Pinpoint the cell where the given text exists, returning its (x, y) midpoint coordinate. 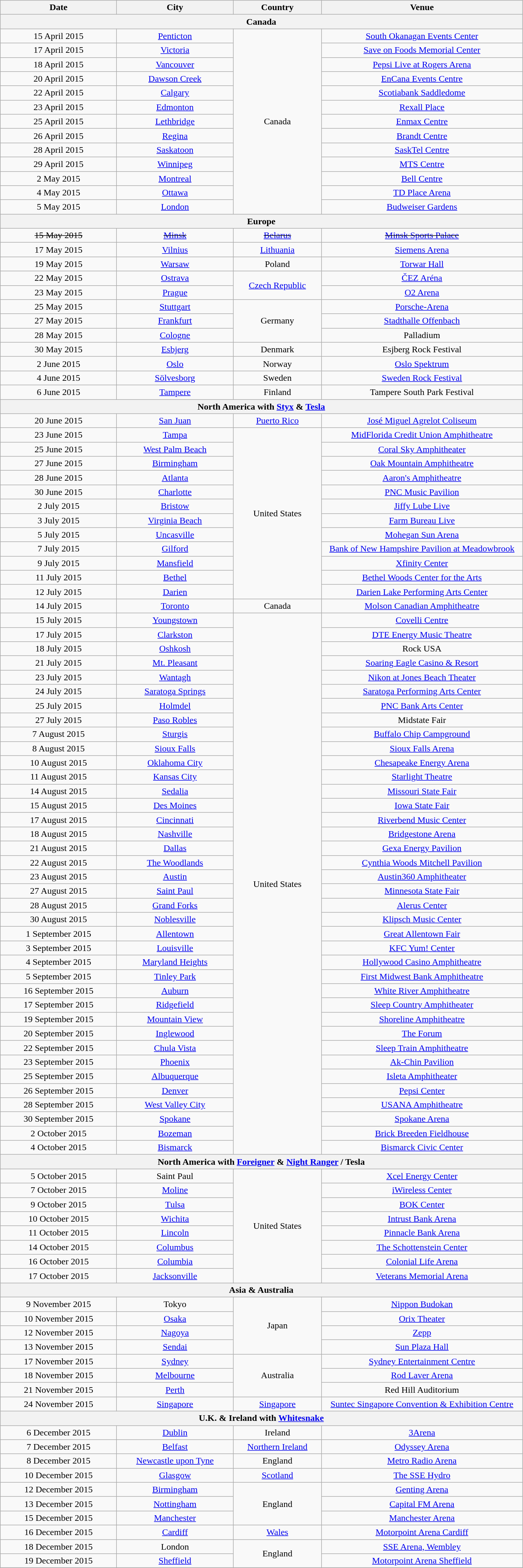
Scotiabank Saddledome (422, 93)
7 December 2015 (58, 1447)
Starlight Theatre (422, 777)
Riverbend Music Center (422, 820)
23 June 2015 (58, 435)
17 November 2015 (58, 1361)
Sweden Rock Festival (422, 378)
Montreal (175, 179)
Buffalo Chip Campground (422, 734)
Bismarck Civic Center (422, 1148)
Sioux Falls Arena (422, 748)
PNC Bank Arts Center (422, 706)
8 August 2015 (58, 748)
21 November 2015 (58, 1390)
Penticton (175, 36)
BOK Center (422, 1204)
Hollywood Casino Amphitheatre (422, 962)
Isleta Amphitheater (422, 1076)
3Arena (422, 1432)
Covelli Centre (422, 620)
22 September 2015 (58, 1048)
Molson Canadian Amphitheatre (422, 606)
Rexall Place (422, 107)
20 September 2015 (58, 1033)
Soaring Eagle Casino & Resort (422, 663)
U.K. & Ireland with Whitesnake (261, 1418)
24 November 2015 (58, 1404)
Japan (277, 1325)
29 April 2015 (58, 164)
Spokane (175, 1119)
Minnesota State Fair (422, 891)
Glasgow (175, 1475)
O2 Arena (422, 292)
15 April 2015 (58, 36)
Bismarck (175, 1148)
Sleep Country Amphitheater (422, 1005)
Chula Vista (175, 1048)
Austin (175, 877)
Minsk (175, 235)
Phoenix (175, 1062)
Uncasville (175, 535)
Save on Foods Memorial Center (422, 50)
10 August 2015 (58, 763)
Columbus (175, 1247)
Cologne (175, 335)
Europe (261, 221)
Wales (277, 1532)
Great Allentown Fair (422, 934)
Stuttgart (175, 307)
The Woodlands (175, 862)
Pepsi Center (422, 1091)
Darien Lake Performing Arts Center (422, 592)
Venue (422, 7)
14 October 2015 (58, 1247)
Spokane Arena (422, 1119)
19 December 2015 (58, 1561)
12 July 2015 (58, 592)
Northern Ireland (277, 1447)
Kansas City (175, 777)
Xfinity Center (422, 563)
Midstate Fair (422, 720)
Capital FM Arena (422, 1504)
Denver (175, 1091)
Motorpoint Arena Cardiff (422, 1532)
18 December 2015 (58, 1547)
4 October 2015 (58, 1148)
Genting Arena (422, 1489)
27 July 2015 (58, 720)
Norway (277, 364)
26 April 2015 (58, 136)
Veterans Memorial Arena (422, 1276)
Virginia Beach (175, 520)
Poland (277, 264)
17 May 2015 (58, 250)
MidFlorida Credit Union Amphitheatre (422, 435)
Gilford (175, 549)
28 September 2015 (58, 1105)
Tampa (175, 435)
Sun Plaza Hall (422, 1347)
18 November 2015 (58, 1376)
Chesapeake Energy Arena (422, 763)
Czech Republic (277, 285)
5 July 2015 (58, 535)
West Palm Beach (175, 449)
Bethel Woods Center for the Arts (422, 577)
Youngstown (175, 620)
Regina (175, 136)
21 July 2015 (58, 663)
Asia & Australia (261, 1290)
Sydney Entertainment Centre (422, 1361)
27 August 2015 (58, 891)
Motorpoint Arena Sheffield (422, 1561)
9 October 2015 (58, 1204)
Pepsi Live at Rogers Arena (422, 64)
4 May 2015 (58, 193)
Prague (175, 292)
12 December 2015 (58, 1489)
17 September 2015 (58, 1005)
Lithuania (277, 250)
South Okanagan Events Center (422, 36)
Budweiser Gardens (422, 207)
Austin360 Amphitheater (422, 877)
Ridgefield (175, 1005)
2 October 2015 (58, 1133)
MTS Centre (422, 164)
Sweden (277, 378)
Winnipeg (175, 164)
Darien (175, 592)
Pinnacle Bank Arena (422, 1233)
23 August 2015 (58, 877)
15 May 2015 (58, 235)
15 December 2015 (58, 1518)
White River Amphitheatre (422, 991)
7 July 2015 (58, 549)
KFC Yum! Center (422, 948)
EnCana Events Centre (422, 79)
4 September 2015 (58, 962)
Bethel (175, 577)
Enmax Centre (422, 121)
Klipsch Music Center (422, 920)
ČEZ Aréna (422, 278)
2 June 2015 (58, 364)
Melbourne (175, 1376)
Iowa State Fair (422, 805)
28 August 2015 (58, 905)
Moline (175, 1190)
Noblesville (175, 920)
Vancouver (175, 64)
Rod Laver Arena (422, 1376)
17 October 2015 (58, 1276)
Manchester (175, 1518)
Ottawa (175, 193)
27 June 2015 (58, 464)
20 April 2015 (58, 79)
15 July 2015 (58, 620)
9 November 2015 (58, 1304)
1 September 2015 (58, 934)
Intrust Bank Arena (422, 1219)
Holmdel (175, 706)
Saskatoon (175, 150)
10 October 2015 (58, 1219)
Farm Bureau Live (422, 520)
16 September 2015 (58, 991)
Puerto Rico (277, 421)
Nagoya (175, 1333)
13 December 2015 (58, 1504)
Sedalia (175, 791)
25 April 2015 (58, 121)
Esjberg Rock Festival (422, 349)
23 September 2015 (58, 1062)
23 July 2015 (58, 677)
Grand Forks (175, 905)
Vilnius (175, 250)
Allentown (175, 934)
Red Hill Auditorium (422, 1390)
6 December 2015 (58, 1432)
First Midwest Bank Amphitheatre (422, 976)
iWireless Center (422, 1190)
Cynthia Woods Mitchell Pavilion (422, 862)
26 September 2015 (58, 1091)
Oslo (175, 364)
18 August 2015 (58, 834)
Date (58, 7)
5 May 2015 (58, 207)
Sleep Train Amphitheatre (422, 1048)
Dublin (175, 1432)
14 July 2015 (58, 606)
Oshkosh (175, 649)
18 April 2015 (58, 64)
Sydney (175, 1361)
Mountain View (175, 1019)
The Forum (422, 1033)
Belfast (175, 1447)
12 November 2015 (58, 1333)
Inglewood (175, 1033)
Tampere (175, 392)
Germany (277, 321)
Orix Theater (422, 1318)
6 June 2015 (58, 392)
SaskTel Centre (422, 150)
TD Place Arena (422, 193)
Sölvesborg (175, 378)
Jacksonville (175, 1276)
Porsche-Arena (422, 307)
Xcel Energy Center (422, 1176)
Bridgestone Arena (422, 834)
Mohegan Sun Arena (422, 535)
Sturgis (175, 734)
Bank of New Hampshire Pavilion at Meadowbrook (422, 549)
Tokyo (175, 1304)
Bozeman (175, 1133)
Manchester Arena (422, 1518)
Nippon Budokan (422, 1304)
Columbia (175, 1261)
Bell Centre (422, 179)
Country (277, 7)
Atlanta (175, 478)
Oslo Spektrum (422, 364)
Zepp (422, 1333)
Belarus (277, 235)
27 May 2015 (58, 321)
San Juan (175, 421)
Charlotte (175, 492)
Brick Breeden Fieldhouse (422, 1133)
25 September 2015 (58, 1076)
30 August 2015 (58, 920)
Ireland (277, 1432)
Suntec Singapore Convention & Exhibition Centre (422, 1404)
16 December 2015 (58, 1532)
5 September 2015 (58, 976)
Torwar Hall (422, 264)
Jiffy Lube Live (422, 506)
Aaron's Amphitheatre (422, 478)
Cincinnati (175, 820)
Edmonton (175, 107)
9 July 2015 (58, 563)
25 May 2015 (58, 307)
Esbjerg (175, 349)
Lethbridge (175, 121)
Oak Mountain Amphitheatre (422, 464)
16 October 2015 (58, 1261)
Scotland (277, 1475)
Saratoga Performing Arts Center (422, 692)
17 July 2015 (58, 635)
Louisville (175, 948)
11 October 2015 (58, 1233)
Metro Radio Arena (422, 1461)
Tulsa (175, 1204)
Clarkston (175, 635)
4 June 2015 (58, 378)
Sheffield (175, 1561)
10 December 2015 (58, 1475)
28 May 2015 (58, 335)
11 July 2015 (58, 577)
Newcastle upon Tyne (175, 1461)
Sioux Falls (175, 748)
Lincoln (175, 1233)
Warsaw (175, 264)
USANA Amphitheatre (422, 1105)
11 August 2015 (58, 777)
Maryland Heights (175, 962)
Perth (175, 1390)
30 September 2015 (58, 1119)
Tinley Park (175, 976)
15 August 2015 (58, 805)
Odyssey Arena (422, 1447)
17 April 2015 (58, 50)
Cardiff (175, 1532)
Frankfurt (175, 321)
Victoria (175, 50)
Mansfield (175, 563)
Nikon at Jones Beach Theater (422, 677)
30 June 2015 (58, 492)
Dallas (175, 848)
Australia (277, 1376)
21 August 2015 (58, 848)
25 July 2015 (58, 706)
23 April 2015 (58, 107)
30 May 2015 (58, 349)
The SSE Hydro (422, 1475)
Stadthalle Offenbach (422, 321)
North America with Foreigner & Night Ranger / Tesla (261, 1162)
Denmark (277, 349)
24 July 2015 (58, 692)
19 May 2015 (58, 264)
Dawson Creek (175, 79)
Calgary (175, 93)
Alerus Center (422, 905)
Rock USA (422, 649)
10 November 2015 (58, 1318)
18 July 2015 (58, 649)
Mt. Pleasant (175, 663)
22 May 2015 (58, 278)
14 August 2015 (58, 791)
Brandt Centre (422, 136)
28 April 2015 (58, 150)
Missouri State Fair (422, 791)
Coral Sky Amphitheater (422, 449)
Saratoga Springs (175, 692)
Paso Robles (175, 720)
Nashville (175, 834)
5 October 2015 (58, 1176)
PNC Music Pavilion (422, 492)
Osaka (175, 1318)
Auburn (175, 991)
Colonial Life Arena (422, 1261)
13 November 2015 (58, 1347)
7 August 2015 (58, 734)
25 June 2015 (58, 449)
19 September 2015 (58, 1019)
2 July 2015 (58, 506)
The Schottenstein Center (422, 1247)
Minsk Sports Palace (422, 235)
2 May 2015 (58, 179)
Wantagh (175, 677)
Albuquerque (175, 1076)
Des Moines (175, 805)
Ak-Chin Pavilion (422, 1062)
SSE Arena, Wembley (422, 1547)
17 August 2015 (58, 820)
Palladium (422, 335)
Tampere South Park Festival (422, 392)
Sendai (175, 1347)
Nottingham (175, 1504)
3 September 2015 (58, 948)
City (175, 7)
3 July 2015 (58, 520)
8 December 2015 (58, 1461)
DTE Energy Music Theatre (422, 635)
West Valley City (175, 1105)
Wichita (175, 1219)
23 May 2015 (58, 292)
Gexa Energy Pavilion (422, 848)
Shoreline Amphitheatre (422, 1019)
Toronto (175, 606)
Siemens Arena (422, 250)
Oklahoma City (175, 763)
North America with Styx & Tesla (261, 406)
20 June 2015 (58, 421)
22 August 2015 (58, 862)
José Miguel Agrelot Coliseum (422, 421)
Bristow (175, 506)
28 June 2015 (58, 478)
Finland (277, 392)
7 October 2015 (58, 1190)
22 April 2015 (58, 93)
Ostrava (175, 278)
